From the cell containing the given text, extract its center point as [X, Y] coordinate. 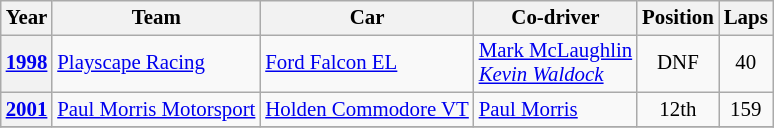
DNF [678, 63]
Paul Morris Motorsport [156, 109]
Paul Morris [556, 109]
Team [156, 18]
159 [746, 109]
1998 [27, 63]
40 [746, 63]
Laps [746, 18]
Co-driver [556, 18]
Mark McLaughlin Kevin Waldock [556, 63]
Playscape Racing [156, 63]
Year [27, 18]
2001 [27, 109]
12th [678, 109]
Position [678, 18]
Holden Commodore VT [366, 109]
Ford Falcon EL [366, 63]
Car [366, 18]
